For the text-containing cell, return its midpoint in (X, Y) coordinate format. 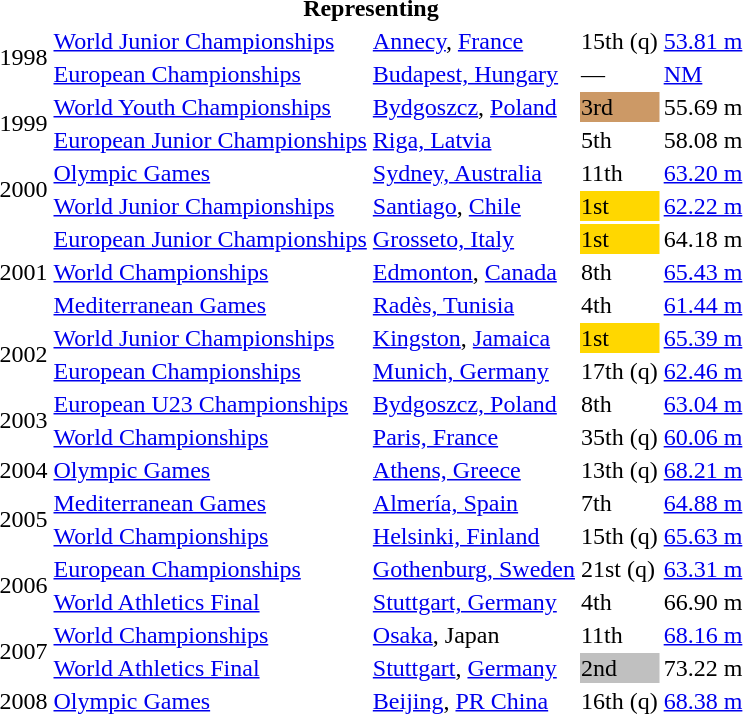
Osaka, Japan (474, 635)
World Youth Championships (210, 107)
Helsinki, Finland (474, 536)
Riga, Latvia (474, 140)
Athens, Greece (474, 470)
21st (q) (620, 569)
3rd (620, 107)
Sydney, Australia (474, 173)
— (620, 74)
5th (620, 140)
Paris, France (474, 437)
13th (q) (620, 470)
Gothenburg, Sweden (474, 569)
Edmonton, Canada (474, 272)
2nd (620, 668)
Radès, Tunisia (474, 305)
17th (q) (620, 371)
Santiago, Chile (474, 206)
Grosseto, Italy (474, 239)
European U23 Championships (210, 404)
7th (620, 503)
Budapest, Hungary (474, 74)
Munich, Germany (474, 371)
Annecy, France (474, 41)
Kingston, Jamaica (474, 338)
Almería, Spain (474, 503)
35th (q) (620, 437)
